Provide the [x, y] coordinate of the cell's center where the given text is located.  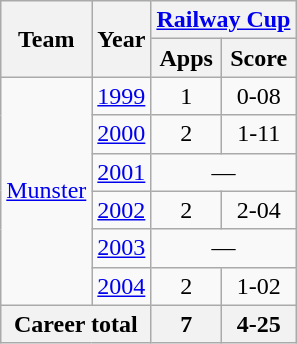
2001 [122, 172]
2-04 [258, 210]
4-25 [258, 324]
1-02 [258, 286]
2000 [122, 134]
2002 [122, 210]
Apps [186, 58]
7 [186, 324]
1 [186, 96]
Team [46, 39]
0-08 [258, 96]
Munster [46, 191]
2003 [122, 248]
Year [122, 39]
2004 [122, 286]
Railway Cup [224, 20]
1-11 [258, 134]
Career total [76, 324]
1999 [122, 96]
Score [258, 58]
